Return [x, y] of the center of cell containing provided text 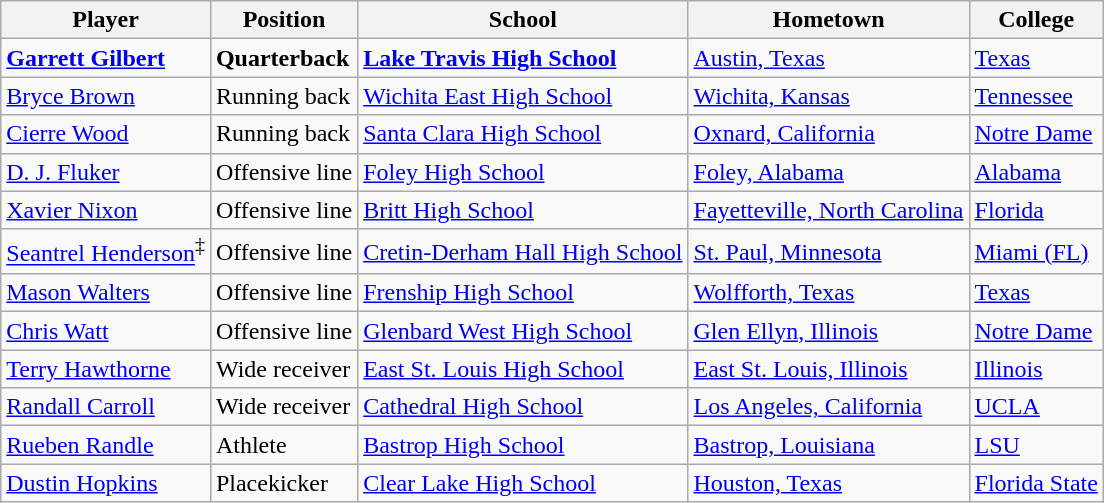
Florida [1036, 210]
Bastrop, Louisiana [828, 445]
Florida State [1036, 483]
LSU [1036, 445]
Frenship High School [523, 293]
Position [284, 20]
Seantrel Henderson‡ [106, 252]
St. Paul, Minnesota [828, 252]
Dustin Hopkins [106, 483]
Placekicker [284, 483]
Terry Hawthorne [106, 369]
Chris Watt [106, 331]
Los Angeles, California [828, 407]
School [523, 20]
Santa Clara High School [523, 134]
Houston, Texas [828, 483]
Cretin-Derham Hall High School [523, 252]
Wichita, Kansas [828, 96]
East St. Louis High School [523, 369]
Tennessee [1036, 96]
Foley, Alabama [828, 172]
Xavier Nixon [106, 210]
Cierre Wood [106, 134]
Bastrop High School [523, 445]
Britt High School [523, 210]
Glen Ellyn, Illinois [828, 331]
Foley High School [523, 172]
East St. Louis, Illinois [828, 369]
Player [106, 20]
Illinois [1036, 369]
Wolfforth, Texas [828, 293]
Austin, Texas [828, 58]
College [1036, 20]
Hometown [828, 20]
Miami (FL) [1036, 252]
Clear Lake High School [523, 483]
Wichita East High School [523, 96]
Athlete [284, 445]
Glenbard West High School [523, 331]
Garrett Gilbert [106, 58]
Rueben Randle [106, 445]
Mason Walters [106, 293]
Bryce Brown [106, 96]
Oxnard, California [828, 134]
Alabama [1036, 172]
UCLA [1036, 407]
D. J. Fluker [106, 172]
Fayetteville, North Carolina [828, 210]
Quarterback [284, 58]
Cathedral High School [523, 407]
Lake Travis High School [523, 58]
Randall Carroll [106, 407]
